Return [X, Y] of the center of cell containing provided text 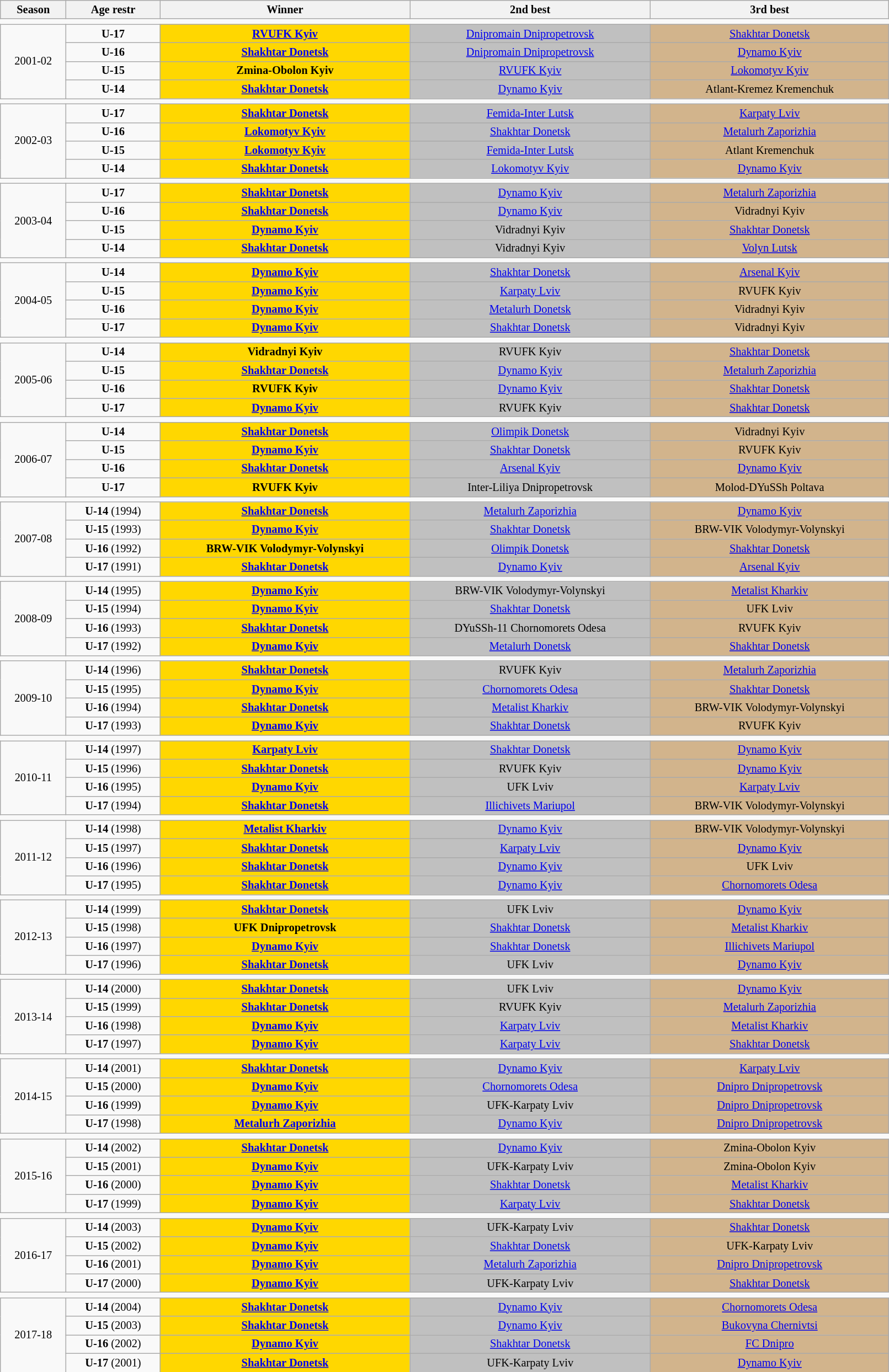
U-17 (2001) [113, 1363]
U-16 (1995) [113, 787]
U-14 (2004) [113, 1307]
Atlant-Kremez Kremenchuk [770, 89]
U-16 (2001) [113, 1264]
2013-14 [33, 1016]
U-16 (1992) [113, 548]
U-17 (1991) [113, 567]
U-14 (1997) [113, 750]
U-14 (1995) [113, 591]
Atlant Kremenchuk [770, 150]
U-16 (1998) [113, 1026]
Inter-Liliya Dnipropetrovsk [530, 487]
U-17 (1994) [113, 805]
U-15 (1995) [113, 689]
2014-15 [33, 1096]
U-16 (1994) [113, 707]
Season [33, 9]
2015-16 [33, 1176]
U-14 (2000) [113, 989]
U-17 (1996) [113, 965]
2017-18 [33, 1335]
U-14 (1994) [113, 511]
2003-04 [33, 221]
2008-09 [33, 619]
U-17 (1993) [113, 726]
Bukovyna Chernivtsi [770, 1326]
U-17 (1999) [113, 1204]
2002-03 [33, 141]
2nd best [530, 9]
U-17 (1992) [113, 647]
FC Dnipro [770, 1344]
U-17 (2000) [113, 1283]
U-14 (1998) [113, 829]
2011-12 [33, 857]
U-17 (1995) [113, 885]
2006-07 [33, 459]
2001-02 [33, 62]
2016-17 [33, 1256]
U-17 (1997) [113, 1044]
U-14 (1999) [113, 909]
U-16 (1997) [113, 946]
U-16 (2002) [113, 1344]
U-15 (2000) [113, 1087]
Volyn Lutsk [770, 248]
U-14 (2002) [113, 1148]
Winner [285, 9]
U-15 (1999) [113, 1007]
U-16 (1996) [113, 867]
2005-06 [33, 380]
U-17 (1998) [113, 1124]
U-16 (1999) [113, 1106]
U-15 (2001) [113, 1166]
U-16 (1993) [113, 628]
UFK Dnipropetrovsk [285, 927]
U-15 (2003) [113, 1326]
DYuSSh-11 Chornomorets Odesa [530, 628]
3rd best [770, 9]
Age restr [113, 9]
2004-05 [33, 300]
U-14 (1996) [113, 670]
2012-13 [33, 937]
2009-10 [33, 698]
2010-11 [33, 778]
U-14 (2003) [113, 1227]
U-15 (1996) [113, 768]
U-16 (2000) [113, 1185]
U-14 (2001) [113, 1068]
U-15 (1993) [113, 530]
U-15 (1997) [113, 848]
U-15 (1998) [113, 927]
U-15 (1994) [113, 609]
U-15 (2002) [113, 1246]
Molod-DYuSSh Poltava [770, 487]
2007-08 [33, 538]
